Identify which cell holds the provided text, then report its (x, y) central coordinate. 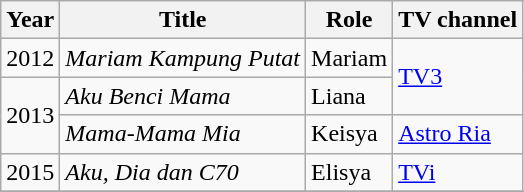
Mariam (350, 58)
TV3 (458, 77)
Aku Benci Mama (183, 96)
2013 (30, 115)
Mama-Mama Mia (183, 134)
Mariam Kampung Putat (183, 58)
Year (30, 20)
2012 (30, 58)
Liana (350, 96)
Keisya (350, 134)
TVi (458, 172)
Role (350, 20)
Title (183, 20)
Aku, Dia dan C70 (183, 172)
Astro Ria (458, 134)
TV channel (458, 20)
Elisya (350, 172)
2015 (30, 172)
